Pinpoint the cell where the given text exists, returning its (X, Y) midpoint coordinate. 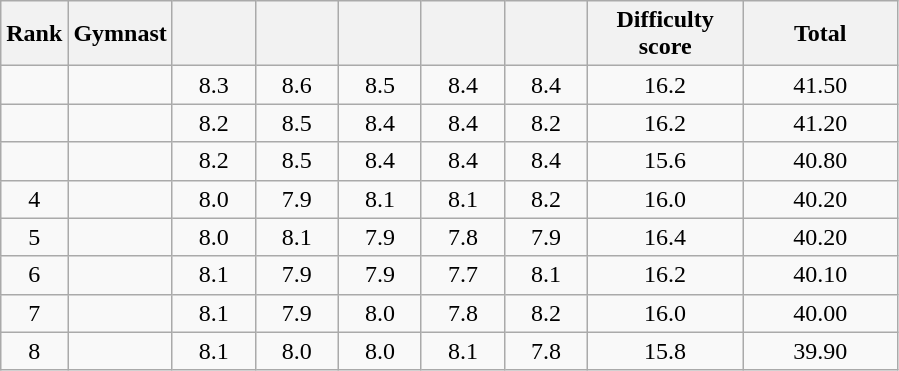
7 (34, 313)
Total (820, 34)
40.80 (820, 161)
8 (34, 351)
5 (34, 237)
40.10 (820, 275)
Rank (34, 34)
41.50 (820, 85)
15.8 (666, 351)
6 (34, 275)
4 (34, 199)
40.00 (820, 313)
Gymnast (120, 34)
16.4 (666, 237)
8.6 (296, 85)
41.20 (820, 123)
Difficultyscore (666, 34)
7.7 (462, 275)
8.3 (214, 85)
15.6 (666, 161)
39.90 (820, 351)
